Identify which cell holds the provided text, then report its (x, y) central coordinate. 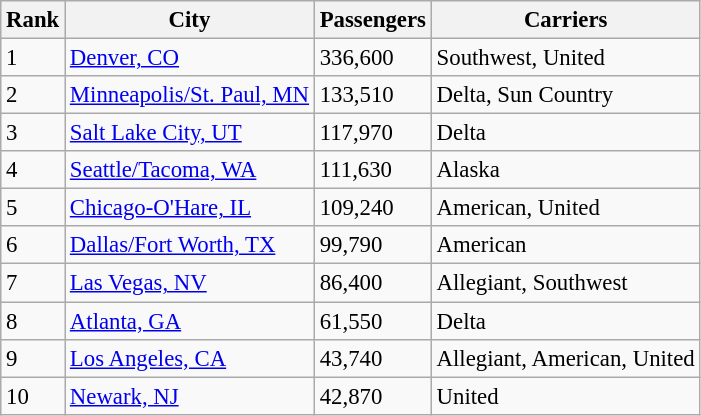
Minneapolis/St. Paul, MN (190, 95)
61,550 (372, 321)
Rank (33, 20)
4 (33, 170)
9 (33, 358)
Seattle/Tacoma, WA (190, 170)
6 (33, 245)
Denver, CO (190, 58)
Allegiant, Southwest (566, 283)
5 (33, 208)
American (566, 245)
Alaska (566, 170)
42,870 (372, 396)
7 (33, 283)
American, United (566, 208)
43,740 (372, 358)
86,400 (372, 283)
Dallas/Fort Worth, TX (190, 245)
99,790 (372, 245)
Chicago-O'Hare, IL (190, 208)
109,240 (372, 208)
Carriers (566, 20)
1 (33, 58)
Southwest, United (566, 58)
Salt Lake City, UT (190, 133)
2 (33, 95)
Las Vegas, NV (190, 283)
3 (33, 133)
Newark, NJ (190, 396)
Los Angeles, CA (190, 358)
Passengers (372, 20)
10 (33, 396)
117,970 (372, 133)
Delta, Sun Country (566, 95)
133,510 (372, 95)
8 (33, 321)
City (190, 20)
111,630 (372, 170)
336,600 (372, 58)
United (566, 396)
Allegiant, American, United (566, 358)
Atlanta, GA (190, 321)
